For the text-containing cell, return its midpoint in (x, y) coordinate format. 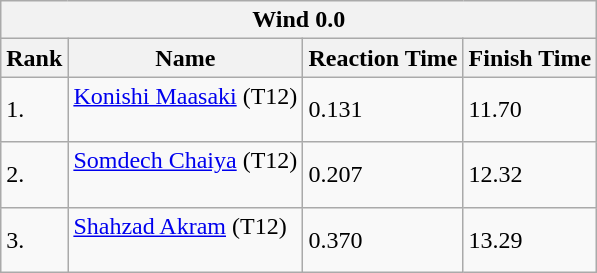
Finish Time (530, 58)
0.207 (383, 174)
0.131 (383, 110)
0.370 (383, 240)
12.32 (530, 174)
1. (34, 110)
11.70 (530, 110)
Konishi Maasaki (T12) (186, 110)
Reaction Time (383, 58)
13.29 (530, 240)
Name (186, 58)
Shahzad Akram (T12) (186, 240)
3. (34, 240)
2. (34, 174)
Wind 0.0 (299, 20)
Rank (34, 58)
Somdech Chaiya (T12) (186, 174)
